Return the [X, Y] coordinate for the center point of the cell that contains the specified text.  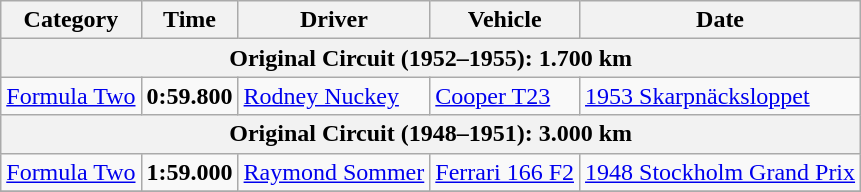
1:59.000 [190, 172]
Cooper T23 [505, 96]
Vehicle [505, 20]
0:59.800 [190, 96]
Ferrari 166 F2 [505, 172]
Original Circuit (1948–1951): 3.000 km [431, 134]
Date [720, 20]
Driver [334, 20]
1953 Skarpnäcksloppet [720, 96]
1948 Stockholm Grand Prix [720, 172]
Category [71, 20]
Time [190, 20]
Raymond Sommer [334, 172]
Original Circuit (1952–1955): 1.700 km [431, 58]
Rodney Nuckey [334, 96]
